Output the [x, y] coordinate of the center of the cell containing the given text.  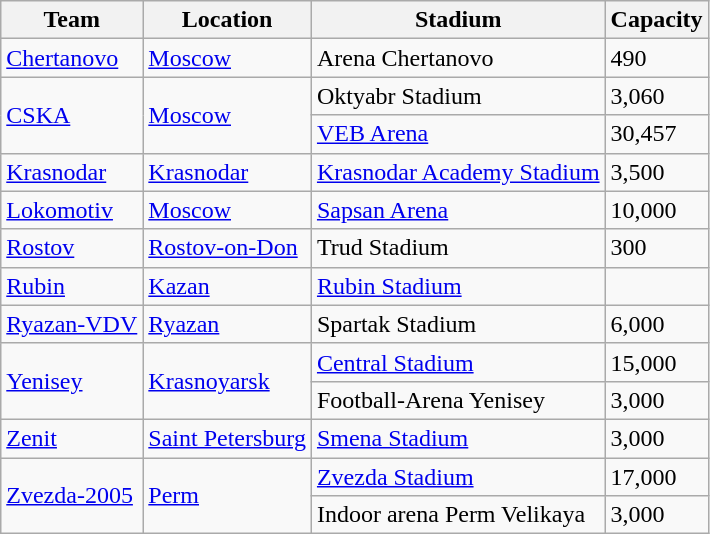
Zenit [72, 438]
Oktyabr Stadium [458, 96]
Krasnodar Academy Stadium [458, 172]
Ryazan-VDV [72, 324]
3,060 [656, 96]
Trud Stadium [458, 248]
Lokomotiv [72, 210]
Indoor arena Perm Velikaya [458, 515]
Central Stadium [458, 362]
Zvezda Stadium [458, 477]
VEB Arena [458, 134]
30,457 [656, 134]
Football-Arena Yenisey [458, 400]
Rostov-on-Don [228, 248]
Chertanovo [72, 58]
Spartak Stadium [458, 324]
Rubin [72, 286]
300 [656, 248]
15,000 [656, 362]
490 [656, 58]
CSKA [72, 115]
Perm [228, 496]
Kazan [228, 286]
Stadium [458, 20]
Rubin Stadium [458, 286]
Krasnoyarsk [228, 381]
Smena Stadium [458, 438]
6,000 [656, 324]
Location [228, 20]
Ryazan [228, 324]
Zvezda-2005 [72, 496]
Sapsan Arena [458, 210]
Team [72, 20]
17,000 [656, 477]
Rostov [72, 248]
Yenisey [72, 381]
Arena Chertanovo [458, 58]
Saint Petersburg [228, 438]
10,000 [656, 210]
Capacity [656, 20]
3,500 [656, 172]
